Identify which cell holds the provided text, then report its (x, y) central coordinate. 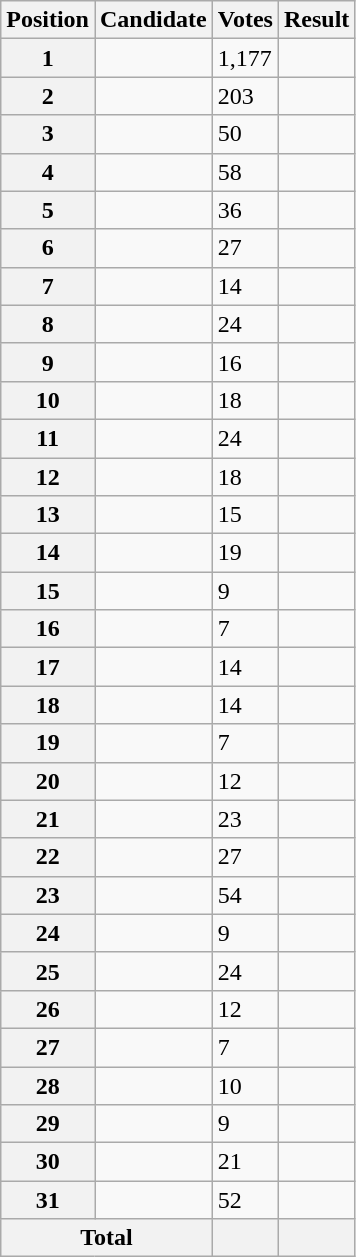
58 (245, 172)
Position (48, 20)
30 (48, 1162)
22 (48, 857)
5 (48, 210)
1 (48, 58)
50 (245, 134)
28 (48, 1085)
29 (48, 1124)
17 (48, 667)
54 (245, 895)
31 (48, 1200)
8 (48, 324)
Total (107, 1238)
36 (245, 210)
4 (48, 172)
Result (316, 20)
2 (48, 96)
25 (48, 971)
3 (48, 134)
Votes (245, 20)
6 (48, 248)
52 (245, 1200)
1,177 (245, 58)
13 (48, 515)
Candidate (153, 20)
20 (48, 781)
203 (245, 96)
26 (48, 1009)
11 (48, 438)
